Return (X, Y) of the center of cell containing provided text 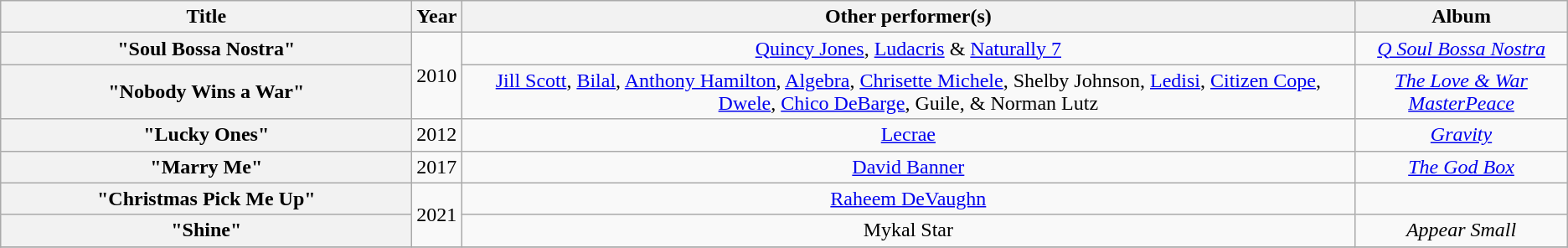
Title (206, 17)
Year (437, 17)
Other performer(s) (908, 17)
Appear Small (1461, 230)
2012 (437, 135)
Lecrae (908, 135)
"Soul Bossa Nostra" (206, 49)
David Banner (908, 167)
"Marry Me" (206, 167)
2021 (437, 214)
"Lucky Ones" (206, 135)
Album (1461, 17)
Raheem DeVaughn (908, 199)
Mykal Star (908, 230)
"Shine" (206, 230)
The Love & War MasterPeace (1461, 92)
2010 (437, 75)
The God Box (1461, 167)
"Nobody Wins a War" (206, 92)
2017 (437, 167)
"Christmas Pick Me Up" (206, 199)
Gravity (1461, 135)
Q Soul Bossa Nostra (1461, 49)
Jill Scott, Bilal, Anthony Hamilton, Algebra, Chrisette Michele, Shelby Johnson, Ledisi, Citizen Cope, Dwele, Chico DeBarge, Guile, & Norman Lutz (908, 92)
Quincy Jones, Ludacris & Naturally 7 (908, 49)
